Provide the (X, Y) coordinate of the cell's center where the given text is located.  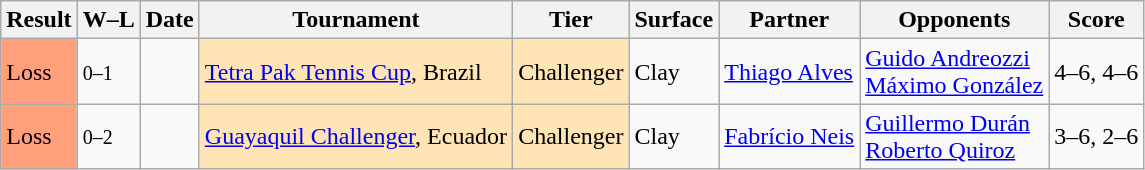
Opponents (954, 20)
Tournament (356, 20)
0–1 (108, 72)
Guido Andreozzi Máximo González (954, 72)
4–6, 4–6 (1096, 72)
Guayaquil Challenger, Ecuador (356, 136)
Surface (674, 20)
Partner (790, 20)
3–6, 2–6 (1096, 136)
Result (39, 20)
0–2 (108, 136)
Fabrício Neis (790, 136)
Tetra Pak Tennis Cup, Brazil (356, 72)
Guillermo Durán Roberto Quiroz (954, 136)
Tier (571, 20)
Score (1096, 20)
Date (170, 20)
Thiago Alves (790, 72)
W–L (108, 20)
